Return (x, y) of the center of cell containing provided text 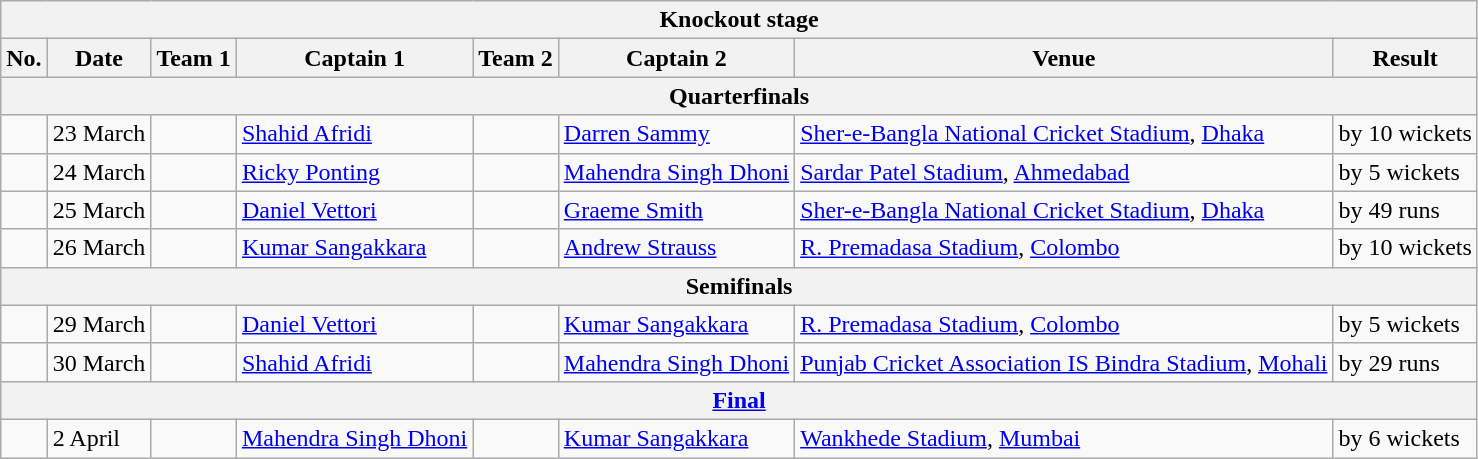
29 March (99, 324)
24 March (99, 172)
by 49 runs (1405, 210)
Date (99, 58)
Wankhede Stadium, Mumbai (1064, 438)
by 6 wickets (1405, 438)
23 March (99, 134)
by 29 runs (1405, 362)
Team 1 (194, 58)
2 April (99, 438)
Captain 1 (354, 58)
Knockout stage (740, 20)
No. (24, 58)
30 March (99, 362)
Quarterfinals (740, 96)
Ricky Ponting (354, 172)
Darren Sammy (676, 134)
Semifinals (740, 286)
Result (1405, 58)
Captain 2 (676, 58)
25 March (99, 210)
Sardar Patel Stadium, Ahmedabad (1064, 172)
Andrew Strauss (676, 248)
Punjab Cricket Association IS Bindra Stadium, Mohali (1064, 362)
Final (740, 400)
Graeme Smith (676, 210)
Team 2 (516, 58)
Venue (1064, 58)
26 March (99, 248)
